From the cell containing the given text, extract its center point as [X, Y] coordinate. 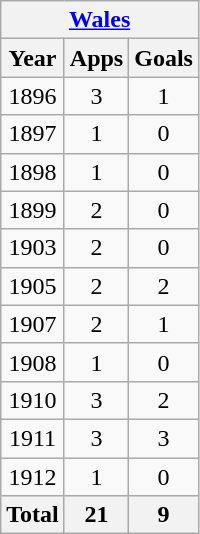
1910 [33, 400]
1907 [33, 324]
1899 [33, 210]
21 [96, 515]
9 [164, 515]
1897 [33, 134]
1908 [33, 362]
1898 [33, 172]
1896 [33, 96]
1911 [33, 438]
1912 [33, 477]
1905 [33, 286]
Goals [164, 58]
1903 [33, 248]
Year [33, 58]
Apps [96, 58]
Total [33, 515]
Wales [100, 20]
